Provide the [X, Y] coordinate of the cell's center where the given text is located.  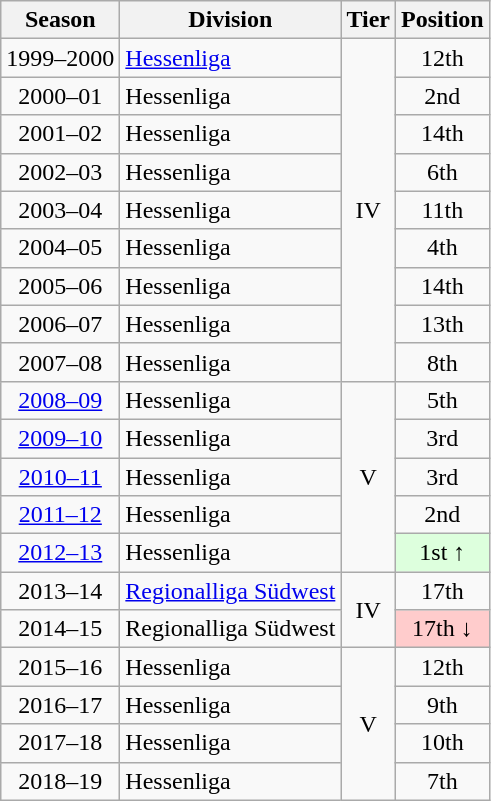
17th ↓ [442, 629]
8th [442, 362]
2005–06 [60, 286]
1999–2000 [60, 58]
2016–17 [60, 705]
7th [442, 781]
13th [442, 324]
Position [442, 20]
2009–10 [60, 438]
9th [442, 705]
2003–04 [60, 210]
10th [442, 743]
2001–02 [60, 134]
2007–08 [60, 362]
2002–03 [60, 172]
5th [442, 400]
11th [442, 210]
2011–12 [60, 515]
2004–05 [60, 248]
Season [60, 20]
2015–16 [60, 667]
2008–09 [60, 400]
2017–18 [60, 743]
2010–11 [60, 477]
Division [230, 20]
6th [442, 172]
2012–13 [60, 553]
1st ↑ [442, 553]
4th [442, 248]
2000–01 [60, 96]
2018–19 [60, 781]
2006–07 [60, 324]
Tier [368, 20]
2014–15 [60, 629]
17th [442, 591]
2013–14 [60, 591]
